Locate the cell with the specified text and output its [x, y] center coordinate. 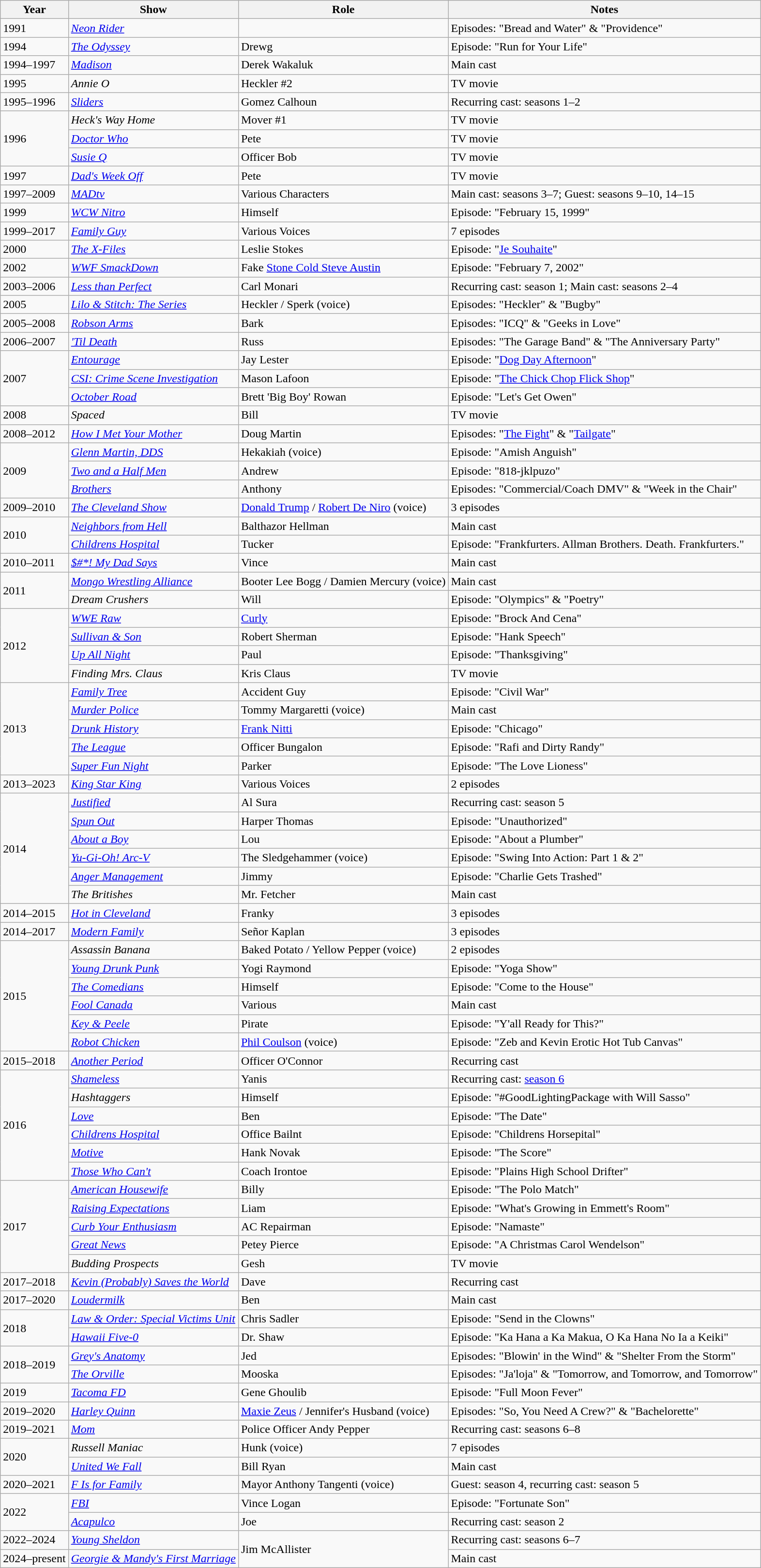
Episode: "Namaste" [604, 1226]
'Til Death [153, 342]
Curly [343, 618]
The Cleveland Show [153, 507]
1997–2009 [34, 194]
Young Drunk Punk [153, 968]
2018 [34, 1328]
Gomez Calhoun [343, 102]
Sliders [153, 102]
Heck's Way Home [153, 120]
F Is for Family [153, 1485]
Bill Ryan [343, 1466]
Another Period [153, 1060]
Episodes: "The Garage Band" & "The Anniversary Party" [604, 342]
MADtv [153, 194]
2014–2015 [34, 913]
United We Fall [153, 1466]
Mongo Wrestling Alliance [153, 581]
Heckler / Sperk (voice) [343, 305]
Episodes: "Blowin' in the Wind" & "Shelter From the Storm" [604, 1355]
Hashtaggers [153, 1097]
2000 [34, 249]
Pirate [343, 1024]
Love [153, 1116]
Petey Pierce [343, 1245]
Office Bailnt [343, 1134]
Recurring cast: season 5 [604, 802]
Doctor Who [153, 139]
2008 [34, 415]
2016 [34, 1125]
1991 [34, 28]
Maxie Zeus / Jennifer's Husband (voice) [343, 1411]
2002 [34, 268]
Episode: "Fortunate Son" [604, 1503]
1997 [34, 175]
Tacoma FD [153, 1392]
2014–2017 [34, 931]
Fake Stone Cold Steve Austin [343, 268]
Episode: "Yoga Show" [604, 968]
2017–2020 [34, 1300]
$#*! My Dad Says [153, 563]
Doug Martin [343, 434]
Episode: "Chicago" [604, 729]
Various Characters [343, 194]
Mason Lafoon [343, 378]
Recurring cast: season 2 [604, 1521]
Episode: "Charlie Gets Trashed" [604, 876]
2018–2019 [34, 1365]
2008–2012 [34, 434]
WWF SmackDown [153, 268]
Episode: "Amish Anguish" [604, 452]
How I Met Your Mother [153, 434]
2020–2021 [34, 1485]
Role [343, 10]
Anthony [343, 489]
2017 [34, 1226]
Episode: "Come to the House" [604, 987]
Bill [343, 415]
Balthazor Hellman [343, 526]
Notes [604, 10]
Modern Family [153, 931]
Hawaii Five-0 [153, 1337]
Mayor Anthony Tangenti (voice) [343, 1485]
Super Fun Night [153, 765]
Curb Your Enthusiasm [153, 1226]
Tommy Margaretti (voice) [343, 710]
Tucker [343, 544]
Dream Crushers [153, 600]
Episode: "Thanksgiving" [604, 655]
Episode: "Plains High School Drifter" [604, 1171]
Show [153, 10]
Motive [153, 1153]
2006–2007 [34, 342]
Episode: "Dog Day Afternoon" [604, 360]
Gene Ghoulib [343, 1392]
Yanis [343, 1079]
Episode: "#GoodLightingPackage with Will Sasso" [604, 1097]
Episode: "Zeb and Kevin Erotic Hot Tub Canvas" [604, 1042]
Officer Bob [343, 157]
Harley Quinn [153, 1411]
Hekakiah (voice) [343, 452]
King Star King [153, 784]
Acapulco [153, 1521]
October Road [153, 397]
2024–present [34, 1558]
Baked Potato / Yellow Pepper (voice) [343, 950]
Lou [343, 839]
2012 [34, 646]
Various [343, 1005]
WCW Nitro [153, 212]
Joe [343, 1521]
Episodes: "Heckler" & "Bugby" [604, 305]
Episode: "February 7, 2002" [604, 268]
2011 [34, 590]
The Comedians [153, 987]
Episode: "Let's Get Owen" [604, 397]
1996 [34, 139]
Mom [153, 1429]
Anger Management [153, 876]
Harper Thomas [343, 821]
2009 [34, 470]
2007 [34, 378]
Susie Q [153, 157]
Finding Mrs. Claus [153, 673]
The League [153, 747]
Dr. Shaw [343, 1337]
Brett 'Big Boy' Rowan [343, 397]
Georgie & Mandy's First Marriage [153, 1558]
2020 [34, 1457]
Drunk History [153, 729]
Madison [153, 65]
Justified [153, 802]
Entourage [153, 360]
2010 [34, 535]
Jed [343, 1355]
The Orville [153, 1374]
Raising Expectations [153, 1208]
Coach Irontoe [343, 1171]
2009–2010 [34, 507]
2015–2018 [34, 1060]
2022–2024 [34, 1540]
Episode: "Run for Your Life" [604, 47]
Neighbors from Hell [153, 526]
Episodes: "Bread and Water" & "Providence" [604, 28]
Up All Night [153, 655]
Episode: "Full Moon Fever" [604, 1392]
Episodes: "The Fight" & "Tailgate" [604, 434]
Carl Monari [343, 286]
Episode: "What's Growing in Emmett's Room" [604, 1208]
Neon Rider [153, 28]
Donald Trump / Robert De Niro (voice) [343, 507]
2013–2023 [34, 784]
Episode: "February 15, 1999" [604, 212]
Officer Bungalon [343, 747]
Episode: "A Christmas Carol Wendelson" [604, 1245]
Robot Chicken [153, 1042]
Andrew [343, 470]
Russ [343, 342]
Billy [343, 1190]
Jay Lester [343, 360]
Sullivan & Son [153, 637]
Al Sura [343, 802]
Less than Perfect [153, 286]
Liam [343, 1208]
Young Sheldon [153, 1540]
Episode: "Civil War" [604, 692]
Parker [343, 765]
Episode: "The Polo Match" [604, 1190]
Phil Coulson (voice) [343, 1042]
Episode: "Hank Speech" [604, 637]
Señor Kaplan [343, 931]
Episodes: "So, You Need A Crew?" & "Bachelorette" [604, 1411]
Vince [343, 563]
Kris Claus [343, 673]
Two and a Half Men [153, 470]
Drewg [343, 47]
2015 [34, 996]
CSI: Crime Scene Investigation [153, 378]
2005 [34, 305]
1995–1996 [34, 102]
American Housewife [153, 1190]
Spun Out [153, 821]
Main cast: seasons 3–7; Guest: seasons 9–10, 14–15 [604, 194]
2019 [34, 1392]
1994–1997 [34, 65]
AC Repairman [343, 1226]
2019–2021 [34, 1429]
Dad's Week Off [153, 175]
Recurring cast: season 1; Main cast: seasons 2–4 [604, 286]
Booter Lee Bogg / Damien Mercury (voice) [343, 581]
Yu-Gi-Oh! Arc-V [153, 858]
Glenn Martin, DDS [153, 452]
Frank Nitti [343, 729]
Will [343, 600]
Annie O [153, 83]
Gesh [343, 1263]
Episode: "Childrens Horsepital" [604, 1134]
Derek Wakaluk [343, 65]
Episode: "Y'all Ready for This?" [604, 1024]
About a Boy [153, 839]
Episode: "Unauthorized" [604, 821]
Episode: "Rafi and Dirty Randy" [604, 747]
Episode: "Brock And Cena" [604, 618]
Episode: "The Date" [604, 1116]
Spaced [153, 415]
Guest: season 4, recurring cast: season 5 [604, 1485]
Leslie Stokes [343, 249]
Police Officer Andy Pepper [343, 1429]
Bark [343, 323]
Loudermilk [153, 1300]
Recurring cast: season 6 [604, 1079]
1999 [34, 212]
Year [34, 10]
Recurring cast: seasons 6–7 [604, 1540]
2014 [34, 848]
Fool Canada [153, 1005]
Recurring cast: seasons 1–2 [604, 102]
1999–2017 [34, 231]
Episode: "About a Plumber" [604, 839]
Episode: "Je Souhaite" [604, 249]
2013 [34, 729]
2010–2011 [34, 563]
Episode: "Swing Into Action: Part 1 & 2" [604, 858]
Franky [343, 913]
Russell Maniac [153, 1448]
The Sledgehammer (voice) [343, 858]
Assassin Banana [153, 950]
Law & Order: Special Victims Unit [153, 1319]
Episode: "The Score" [604, 1153]
Heckler #2 [343, 83]
Chris Sadler [343, 1319]
WWE Raw [153, 618]
Hank Novak [343, 1153]
Those Who Can't [153, 1171]
Mooska [343, 1374]
Key & Peele [153, 1024]
Accident Guy [343, 692]
2005–2008 [34, 323]
2017–2018 [34, 1282]
Episode: "The Love Lioness" [604, 765]
Family Guy [153, 231]
Jimmy [343, 876]
Brothers [153, 489]
Murder Police [153, 710]
1994 [34, 47]
Officer O'Connor [343, 1060]
2022 [34, 1512]
Great News [153, 1245]
Robson Arms [153, 323]
Grey's Anatomy [153, 1355]
Vince Logan [343, 1503]
Dave [343, 1282]
The Odyssey [153, 47]
Mr. Fetcher [343, 895]
Yogi Raymond [343, 968]
Episode: "The Chick Chop Flick Shop" [604, 378]
Hot in Cleveland [153, 913]
Episodes: "Ja'loja" & "Tomorrow, and Tomorrow, and Tomorrow" [604, 1374]
Budding Prospects [153, 1263]
Paul [343, 655]
Lilo & Stitch: The Series [153, 305]
Shameless [153, 1079]
Episodes: "ICQ" & "Geeks in Love" [604, 323]
Kevin (Probably) Saves the World [153, 1282]
Episode: "Olympics" & "Poetry" [604, 600]
Episode: "818-jklpuzo" [604, 470]
Robert Sherman [343, 637]
Recurring cast: seasons 6–8 [604, 1429]
Hunk (voice) [343, 1448]
Episode: "Send in the Clowns" [604, 1319]
Episode: "Frankfurters. Allman Brothers. Death. Frankfurters." [604, 544]
The X-Files [153, 249]
Jim McAllister [343, 1549]
Episode: "Ka Hana a Ka Makua, O Ka Hana No Ia a Keiki" [604, 1337]
Mover #1 [343, 120]
Episodes: "Commercial/Coach DMV" & "Week in the Chair" [604, 489]
Family Tree [153, 692]
2003–2006 [34, 286]
FBI [153, 1503]
1995 [34, 83]
2019–2020 [34, 1411]
The Britishes [153, 895]
